Find where the given text appears and provide that cell's center as [X, Y] coordinate. 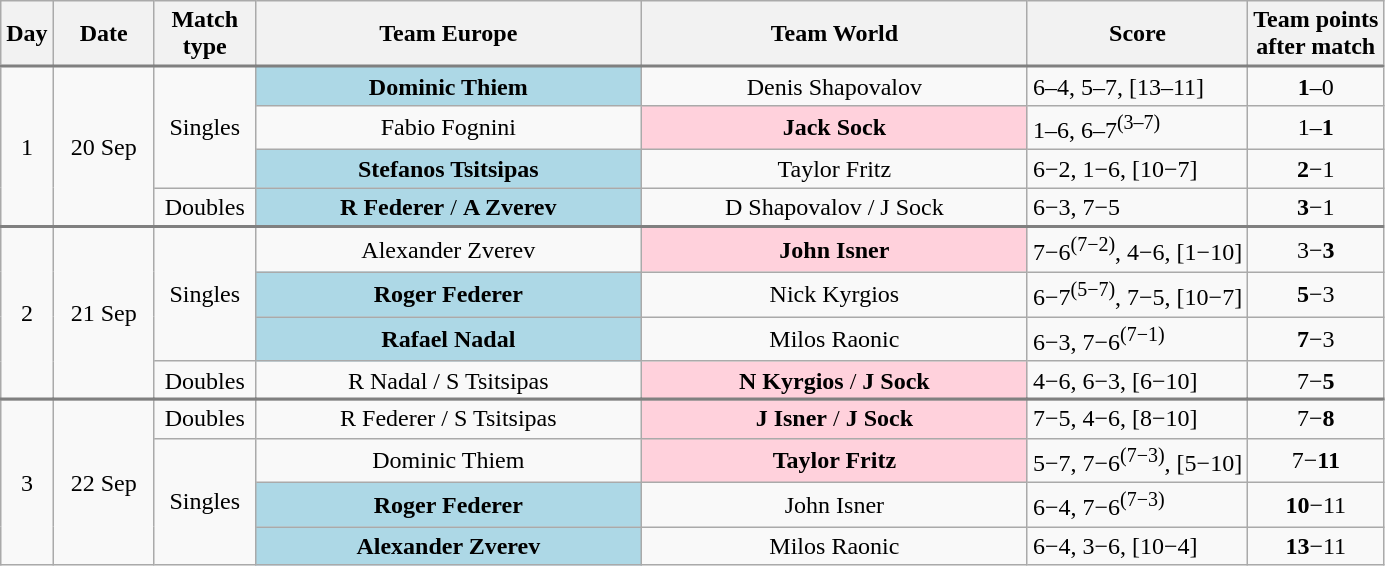
6−7(5−7), 7−5, [10−7] [1137, 294]
Nick Kyrgios [834, 294]
1–6, 6–7(3–7) [1137, 128]
J Isner / J Sock [834, 418]
13−11 [1316, 546]
1–1 [1316, 128]
Stefanos Tsitsipas [448, 169]
N Kyrgios / J Sock [834, 380]
6−4, 7−6(7−3) [1137, 506]
R Nadal / S Tsitsipas [448, 380]
Day [27, 34]
6–4, 5–7, [13–11] [1137, 86]
R Federer / S Tsitsipas [448, 418]
6−4, 3−6, [10−4] [1137, 546]
7−6(7−2), 4−6, [1−10] [1137, 250]
5−3 [1316, 294]
21 Sep [104, 313]
3−1 [1316, 208]
7−11 [1316, 460]
20 Sep [104, 147]
Denis Shapovalov [834, 86]
3 [27, 482]
6−3, 7−6(7−1) [1137, 340]
4−6, 6−3, [6−10] [1137, 380]
6−3, 7−5 [1137, 208]
Team points after match [1316, 34]
7−3 [1316, 340]
7−8 [1316, 418]
R Federer / A Zverev [448, 208]
7−5, 4−6, [8−10] [1137, 418]
Score [1137, 34]
7−5 [1316, 380]
2 [27, 313]
Fabio Fognini [448, 128]
Rafael Nadal [448, 340]
2−1 [1316, 169]
10−11 [1316, 506]
Team Europe [448, 34]
1–0 [1316, 86]
Date [104, 34]
Team World [834, 34]
22 Sep [104, 482]
1 [27, 147]
5−7, 7−6(7−3), [5−10] [1137, 460]
Match type [204, 34]
Jack Sock [834, 128]
D Shapovalov / J Sock [834, 208]
3−3 [1316, 250]
6−2, 1−6, [10−7] [1137, 169]
